Return the [x, y] coordinate for the center point of the cell that contains the specified text.  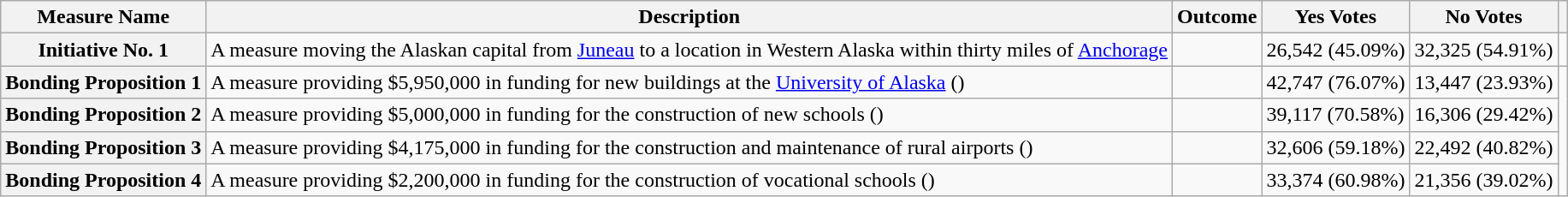
26,542 (45.09%) [1336, 50]
Description [689, 17]
A measure providing $5,950,000 in funding for new buildings at the University of Alaska () [689, 82]
A measure providing $4,175,000 in funding for the construction and maintenance of rural airports () [689, 147]
Initiative No. 1 [104, 50]
Bonding Proposition 1 [104, 82]
32,606 (59.18%) [1336, 147]
42,747 (76.07%) [1336, 82]
13,447 (23.93%) [1483, 82]
Measure Name [104, 17]
Yes Votes [1336, 17]
A measure providing $2,200,000 in funding for the construction of vocational schools () [689, 180]
No Votes [1483, 17]
Bonding Proposition 4 [104, 180]
39,117 (70.58%) [1336, 115]
22,492 (40.82%) [1483, 147]
16,306 (29.42%) [1483, 115]
32,325 (54.91%) [1483, 50]
Bonding Proposition 3 [104, 147]
33,374 (60.98%) [1336, 180]
A measure moving the Alaskan capital from Juneau to a location in Western Alaska within thirty miles of Anchorage [689, 50]
A measure providing $5,000,000 in funding for the construction of new schools () [689, 115]
21,356 (39.02%) [1483, 180]
Bonding Proposition 2 [104, 115]
Outcome [1217, 17]
